For the text-containing cell, return its midpoint in [x, y] coordinate format. 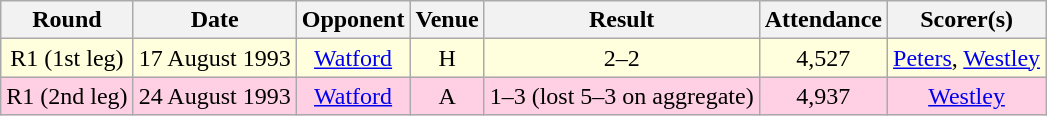
24 August 1993 [214, 96]
4,937 [823, 96]
4,527 [823, 58]
Scorer(s) [967, 20]
Attendance [823, 20]
Round [67, 20]
H [447, 58]
R1 (2nd leg) [67, 96]
R1 (1st leg) [67, 58]
Date [214, 20]
Opponent [353, 20]
A [447, 96]
Peters, Westley [967, 58]
Venue [447, 20]
Westley [967, 96]
Result [622, 20]
17 August 1993 [214, 58]
2–2 [622, 58]
1–3 (lost 5–3 on aggregate) [622, 96]
